Find where the given text appears and provide that cell's center as [X, Y] coordinate. 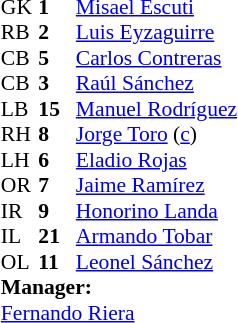
3 [57, 83]
RB [20, 33]
Armando Tobar [156, 237]
8 [57, 135]
9 [57, 211]
15 [57, 109]
IL [20, 237]
2 [57, 33]
Manager: [119, 287]
LH [20, 160]
Luis Eyzaguirre [156, 33]
Honorino Landa [156, 211]
OR [20, 185]
Raúl Sánchez [156, 83]
Carlos Contreras [156, 58]
Jorge Toro (c) [156, 135]
Jaime Ramírez [156, 185]
IR [20, 211]
6 [57, 160]
21 [57, 237]
RH [20, 135]
11 [57, 262]
Leonel Sánchez [156, 262]
5 [57, 58]
LB [20, 109]
7 [57, 185]
Manuel Rodríguez [156, 109]
Eladio Rojas [156, 160]
OL [20, 262]
